Return (X, Y) of the center of cell containing provided text 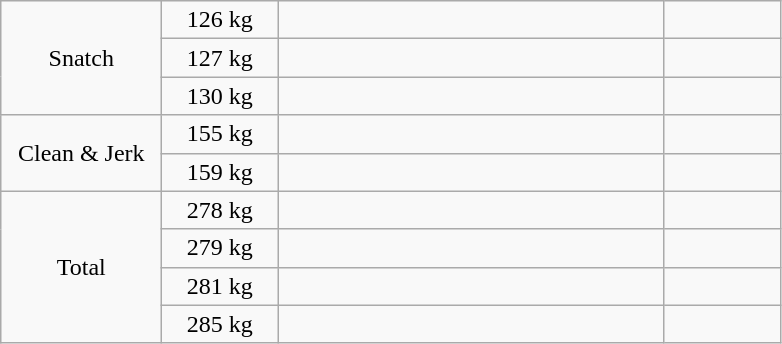
279 kg (220, 248)
Snatch (82, 58)
Total (82, 267)
Clean & Jerk (82, 153)
285 kg (220, 324)
130 kg (220, 96)
278 kg (220, 210)
281 kg (220, 286)
155 kg (220, 134)
127 kg (220, 58)
126 kg (220, 20)
159 kg (220, 172)
